Provide the (X, Y) coordinate of the cell's center where the given text is located.  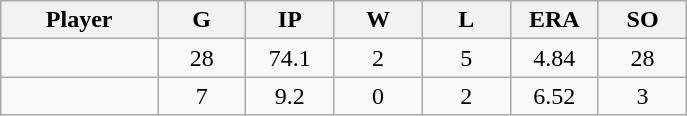
74.1 (290, 58)
L (466, 20)
W (378, 20)
9.2 (290, 96)
7 (202, 96)
4.84 (554, 58)
SO (642, 20)
G (202, 20)
IP (290, 20)
Player (80, 20)
5 (466, 58)
3 (642, 96)
6.52 (554, 96)
ERA (554, 20)
0 (378, 96)
